Return the (X, Y) coordinate for the center point of the cell that contains the specified text.  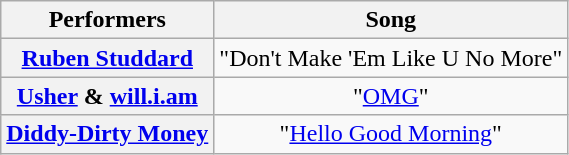
Song (391, 20)
"OMG" (391, 96)
Ruben Studdard (108, 58)
"Don't Make 'Em Like U No More" (391, 58)
"Hello Good Morning" (391, 134)
Usher & will.i.am (108, 96)
Performers (108, 20)
Diddy-Dirty Money (108, 134)
